For the text-containing cell, return its midpoint in [X, Y] coordinate format. 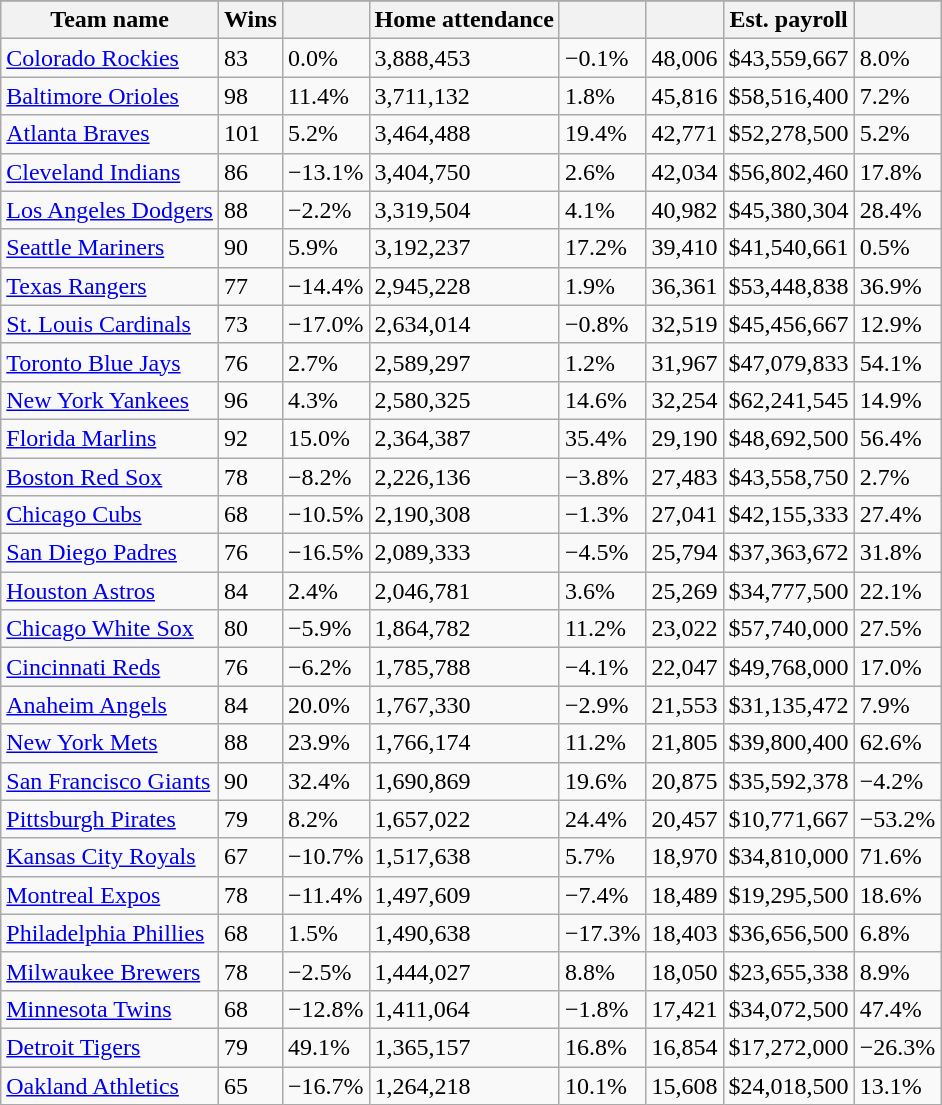
8.9% [898, 971]
15,608 [684, 1085]
Chicago Cubs [110, 515]
1,785,788 [464, 667]
Cleveland Indians [110, 172]
27,483 [684, 477]
$45,456,667 [788, 324]
35.4% [602, 438]
25,269 [684, 591]
0.5% [898, 248]
Florida Marlins [110, 438]
$43,559,667 [788, 58]
−1.3% [602, 515]
17.0% [898, 667]
19.6% [602, 781]
1.9% [602, 286]
Texas Rangers [110, 286]
18,403 [684, 933]
Atlanta Braves [110, 134]
−0.8% [602, 324]
$45,380,304 [788, 210]
3,404,750 [464, 172]
−2.9% [602, 705]
47.4% [898, 1009]
$62,241,545 [788, 400]
17.8% [898, 172]
Oakland Athletics [110, 1085]
25,794 [684, 553]
5.9% [326, 248]
32.4% [326, 781]
5.7% [602, 857]
Est. payroll [788, 20]
31,967 [684, 362]
Detroit Tigers [110, 1047]
$43,558,750 [788, 477]
56.4% [898, 438]
12.9% [898, 324]
1,497,609 [464, 895]
1,690,869 [464, 781]
1,517,638 [464, 857]
19.4% [602, 134]
1,767,330 [464, 705]
15.0% [326, 438]
−12.8% [326, 1009]
$47,079,833 [788, 362]
−4.2% [898, 781]
3,711,132 [464, 96]
32,519 [684, 324]
$56,802,460 [788, 172]
St. Louis Cardinals [110, 324]
Montreal Expos [110, 895]
96 [250, 400]
−2.5% [326, 971]
18,489 [684, 895]
65 [250, 1085]
Minnesota Twins [110, 1009]
$58,516,400 [788, 96]
−13.1% [326, 172]
0.0% [326, 58]
San Diego Padres [110, 553]
24.4% [602, 819]
Philadelphia Phillies [110, 933]
2.4% [326, 591]
2,589,297 [464, 362]
−14.4% [326, 286]
−10.7% [326, 857]
Seattle Mariners [110, 248]
7.9% [898, 705]
14.6% [602, 400]
−16.5% [326, 553]
83 [250, 58]
2,364,387 [464, 438]
11.4% [326, 96]
Houston Astros [110, 591]
20,457 [684, 819]
18,970 [684, 857]
4.1% [602, 210]
1.8% [602, 96]
36.9% [898, 286]
Chicago White Sox [110, 629]
$34,810,000 [788, 857]
$39,800,400 [788, 743]
3,888,453 [464, 58]
1,365,157 [464, 1047]
29,190 [684, 438]
62.6% [898, 743]
21,805 [684, 743]
Home attendance [464, 20]
49.1% [326, 1047]
1,411,064 [464, 1009]
Colorado Rockies [110, 58]
73 [250, 324]
77 [250, 286]
8.0% [898, 58]
17.2% [602, 248]
2,945,228 [464, 286]
2,046,781 [464, 591]
18,050 [684, 971]
−5.9% [326, 629]
−53.2% [898, 819]
27,041 [684, 515]
6.8% [898, 933]
1.2% [602, 362]
98 [250, 96]
2,634,014 [464, 324]
New York Mets [110, 743]
1,490,638 [464, 933]
−7.4% [602, 895]
42,034 [684, 172]
$49,768,000 [788, 667]
$24,018,500 [788, 1085]
86 [250, 172]
$48,692,500 [788, 438]
−6.2% [326, 667]
4.3% [326, 400]
$35,592,378 [788, 781]
−1.8% [602, 1009]
3,319,504 [464, 210]
$53,448,838 [788, 286]
Team name [110, 20]
−4.5% [602, 553]
$19,295,500 [788, 895]
−11.4% [326, 895]
$10,771,667 [788, 819]
$34,777,500 [788, 591]
67 [250, 857]
Cincinnati Reds [110, 667]
32,254 [684, 400]
17,421 [684, 1009]
−4.1% [602, 667]
22,047 [684, 667]
1,864,782 [464, 629]
20,875 [684, 781]
23.9% [326, 743]
31.8% [898, 553]
20.0% [326, 705]
1,264,218 [464, 1085]
−3.8% [602, 477]
$36,656,500 [788, 933]
$34,072,500 [788, 1009]
36,361 [684, 286]
Boston Red Sox [110, 477]
$31,135,472 [788, 705]
21,553 [684, 705]
54.1% [898, 362]
Pittsburgh Pirates [110, 819]
48,006 [684, 58]
2,226,136 [464, 477]
2,580,325 [464, 400]
Toronto Blue Jays [110, 362]
80 [250, 629]
71.6% [898, 857]
16,854 [684, 1047]
2,190,308 [464, 515]
−17.3% [602, 933]
−0.1% [602, 58]
−26.3% [898, 1047]
−10.5% [326, 515]
23,022 [684, 629]
$23,655,338 [788, 971]
27.5% [898, 629]
42,771 [684, 134]
8.2% [326, 819]
18.6% [898, 895]
3,192,237 [464, 248]
45,816 [684, 96]
14.9% [898, 400]
28.4% [898, 210]
$41,540,661 [788, 248]
$57,740,000 [788, 629]
1,657,022 [464, 819]
Milwaukee Brewers [110, 971]
−8.2% [326, 477]
92 [250, 438]
1.5% [326, 933]
$17,272,000 [788, 1047]
New York Yankees [110, 400]
2.6% [602, 172]
13.1% [898, 1085]
−2.2% [326, 210]
$52,278,500 [788, 134]
$42,155,333 [788, 515]
101 [250, 134]
16.8% [602, 1047]
1,444,027 [464, 971]
10.1% [602, 1085]
40,982 [684, 210]
8.8% [602, 971]
Anaheim Angels [110, 705]
2,089,333 [464, 553]
7.2% [898, 96]
Wins [250, 20]
San Francisco Giants [110, 781]
−17.0% [326, 324]
1,766,174 [464, 743]
$37,363,672 [788, 553]
Los Angeles Dodgers [110, 210]
27.4% [898, 515]
Kansas City Royals [110, 857]
3.6% [602, 591]
3,464,488 [464, 134]
22.1% [898, 591]
39,410 [684, 248]
−16.7% [326, 1085]
Baltimore Orioles [110, 96]
